Scan for the cell matching the given text and deliver its [x, y] coordinate at center. 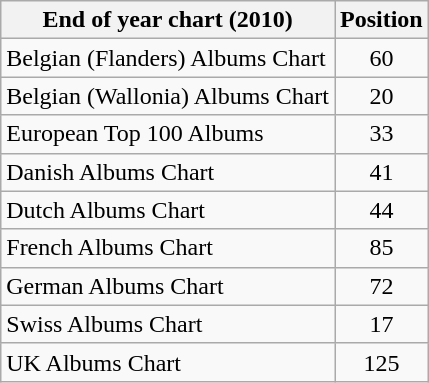
85 [381, 248]
Swiss Albums Chart [168, 324]
Danish Albums Chart [168, 172]
20 [381, 96]
125 [381, 362]
44 [381, 210]
UK Albums Chart [168, 362]
End of year chart (2010) [168, 20]
European Top 100 Albums [168, 134]
Dutch Albums Chart [168, 210]
Belgian (Wallonia) Albums Chart [168, 96]
Position [381, 20]
Belgian (Flanders) Albums Chart [168, 58]
72 [381, 286]
33 [381, 134]
German Albums Chart [168, 286]
60 [381, 58]
41 [381, 172]
17 [381, 324]
French Albums Chart [168, 248]
